Detect which cell encompasses the target text, then output its [x, y] center coordinate. 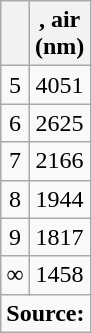
, air(nm) [60, 34]
2166 [60, 161]
9 [15, 237]
∞ [15, 275]
2625 [60, 123]
7 [15, 161]
5 [15, 85]
4051 [60, 85]
1817 [60, 237]
8 [15, 199]
1944 [60, 199]
1458 [60, 275]
Source: [46, 313]
6 [15, 123]
